Return [x, y] of the center of cell containing provided text 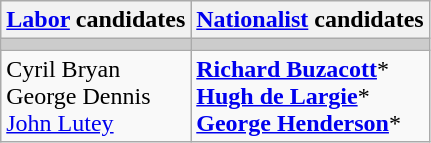
Cyril BryanGeorge DennisJohn Lutey [96, 96]
Richard Buzacott*Hugh de Largie*George Henderson* [310, 96]
Labor candidates [96, 20]
Nationalist candidates [310, 20]
